Return the (X, Y) coordinate for the center point of the cell that contains the specified text.  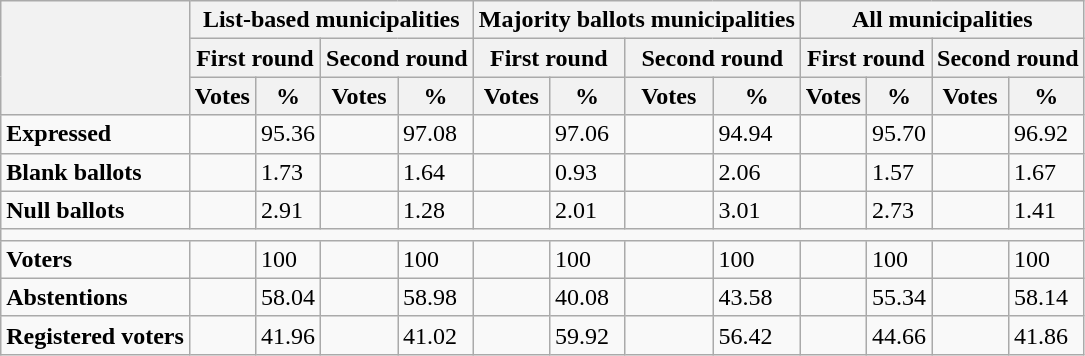
1.73 (288, 172)
97.08 (436, 134)
Voters (96, 259)
Majority ballots municipalities (636, 20)
List-based municipalities (331, 20)
0.93 (586, 172)
41.86 (1046, 335)
58.14 (1046, 297)
1.67 (1046, 172)
3.01 (756, 210)
All municipalities (942, 20)
Null ballots (96, 210)
2.01 (586, 210)
94.94 (756, 134)
Registered voters (96, 335)
56.42 (756, 335)
96.92 (1046, 134)
58.98 (436, 297)
2.91 (288, 210)
Abstentions (96, 297)
Expressed (96, 134)
41.96 (288, 335)
1.64 (436, 172)
2.73 (898, 210)
1.28 (436, 210)
59.92 (586, 335)
95.36 (288, 134)
2.06 (756, 172)
43.58 (756, 297)
Blank ballots (96, 172)
55.34 (898, 297)
44.66 (898, 335)
41.02 (436, 335)
95.70 (898, 134)
1.41 (1046, 210)
1.57 (898, 172)
58.04 (288, 297)
40.08 (586, 297)
97.06 (586, 134)
